Scan for the cell matching the given text and deliver its (X, Y) coordinate at center. 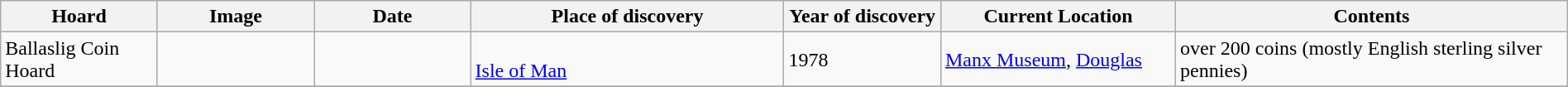
over 200 coins (mostly English sterling silver pennies) (1372, 60)
Image (235, 17)
Hoard (79, 17)
Year of discovery (862, 17)
Manx Museum, Douglas (1058, 60)
Ballaslig Coin Hoard (79, 60)
Date (392, 17)
1978 (862, 60)
Contents (1372, 17)
Current Location (1058, 17)
Place of discovery (627, 17)
Isle of Man (627, 60)
